For the text-containing cell, return its midpoint in (x, y) coordinate format. 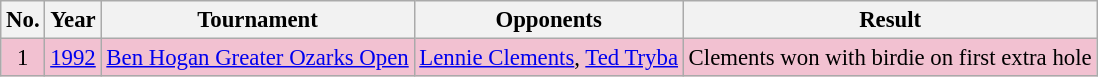
1 (23, 58)
Year (73, 20)
Clements won with birdie on first extra hole (890, 58)
Tournament (258, 20)
Result (890, 20)
Lennie Clements, Ted Tryba (548, 58)
No. (23, 20)
1992 (73, 58)
Opponents (548, 20)
Ben Hogan Greater Ozarks Open (258, 58)
